Search for the cell housing the specified text and yield its (x, y) center coordinate. 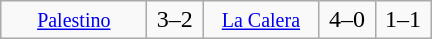
3–2 (175, 20)
Palestino (74, 20)
4–0 (347, 20)
La Calera (261, 20)
1–1 (403, 20)
